Return the [X, Y] coordinate for the center point of the cell that contains the specified text.  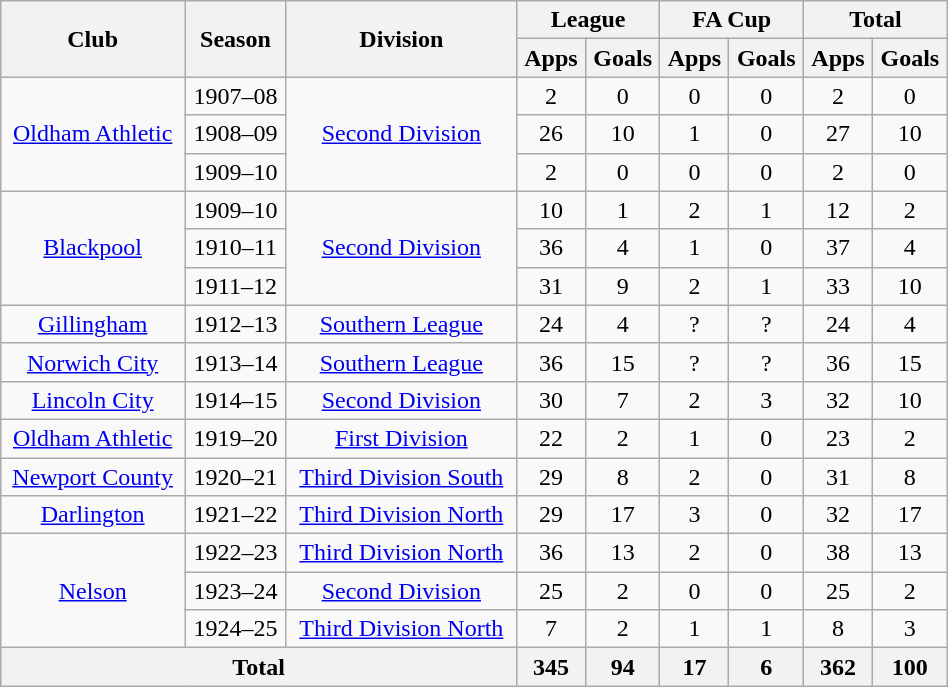
1911–12 [236, 286]
1924–25 [236, 629]
1913–14 [236, 362]
Club [93, 39]
Lincoln City [93, 400]
1914–15 [236, 400]
1920–21 [236, 477]
First Division [401, 438]
26 [550, 134]
27 [838, 134]
FA Cup [732, 20]
100 [910, 667]
1922–23 [236, 553]
1907–08 [236, 96]
33 [838, 286]
Season [236, 39]
345 [550, 667]
League [588, 20]
22 [550, 438]
Norwich City [93, 362]
9 [622, 286]
1921–22 [236, 515]
1912–13 [236, 324]
37 [838, 248]
1923–24 [236, 591]
Division [401, 39]
12 [838, 210]
38 [838, 553]
Blackpool [93, 248]
6 [766, 667]
94 [622, 667]
362 [838, 667]
Third Division South [401, 477]
Darlington [93, 515]
23 [838, 438]
1919–20 [236, 438]
Gillingham [93, 324]
30 [550, 400]
1908–09 [236, 134]
Nelson [93, 591]
1910–11 [236, 248]
Newport County [93, 477]
